Find where the given text appears and provide that cell's center as [x, y] coordinate. 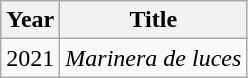
2021 [30, 58]
Marinera de luces [154, 58]
Title [154, 20]
Year [30, 20]
